Scan for the cell matching the given text and deliver its (x, y) coordinate at center. 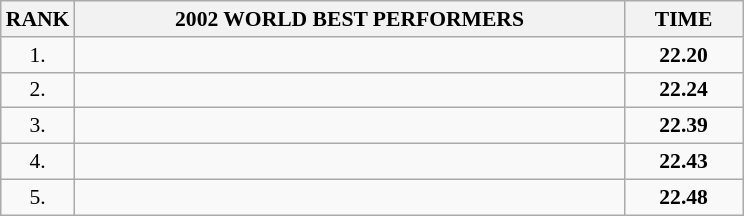
3. (38, 126)
22.43 (684, 162)
5. (38, 197)
4. (38, 162)
TIME (684, 19)
RANK (38, 19)
2002 WORLD BEST PERFORMERS (349, 19)
22.24 (684, 90)
2. (38, 90)
22.48 (684, 197)
1. (38, 55)
22.20 (684, 55)
22.39 (684, 126)
